For the text-containing cell, return its midpoint in (X, Y) coordinate format. 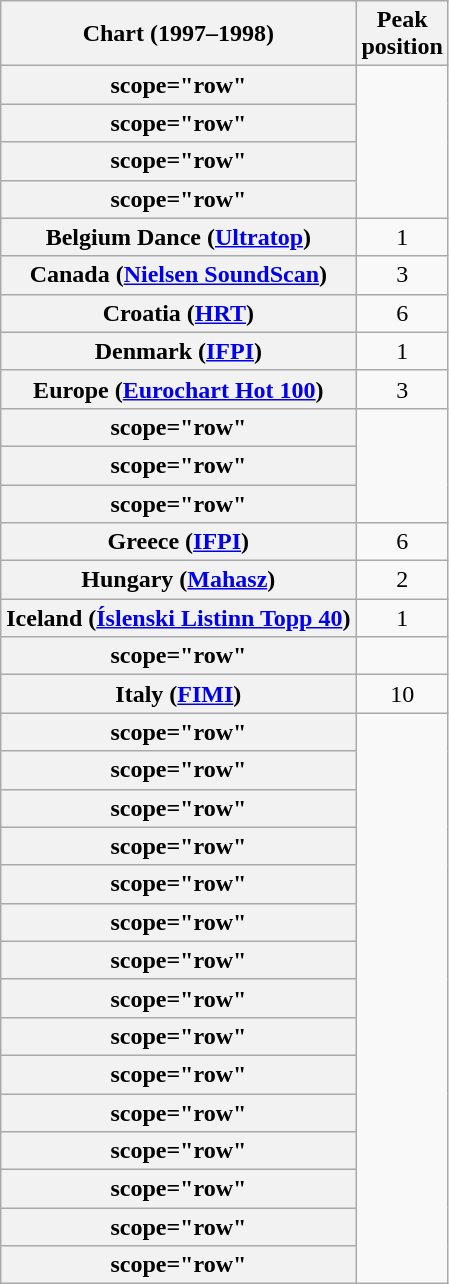
Italy (FIMI) (178, 694)
Belgium Dance (Ultratop) (178, 237)
Croatia (HRT) (178, 313)
Europe (Eurochart Hot 100) (178, 389)
Chart (1997–1998) (178, 34)
Hungary (Mahasz) (178, 580)
Greece (IFPI) (178, 542)
Peakposition (402, 34)
Iceland (Íslenski Listinn Topp 40) (178, 618)
Denmark (IFPI) (178, 351)
Canada (Nielsen SoundScan) (178, 275)
10 (402, 694)
2 (402, 580)
